Determine the [X, Y] coordinate at the center of the cell enclosing the given text.  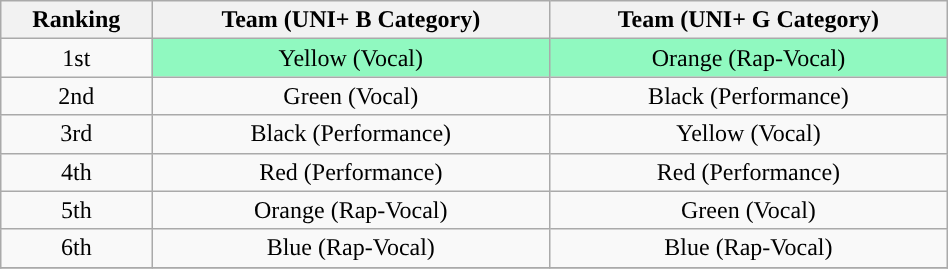
3rd [76, 134]
Team (UNI+ G Category) [749, 20]
Team (UNI+ B Category) [351, 20]
4th [76, 172]
1st [76, 58]
2nd [76, 96]
5th [76, 210]
6th [76, 248]
Ranking [76, 20]
